Search for the cell housing the specified text and yield its [x, y] center coordinate. 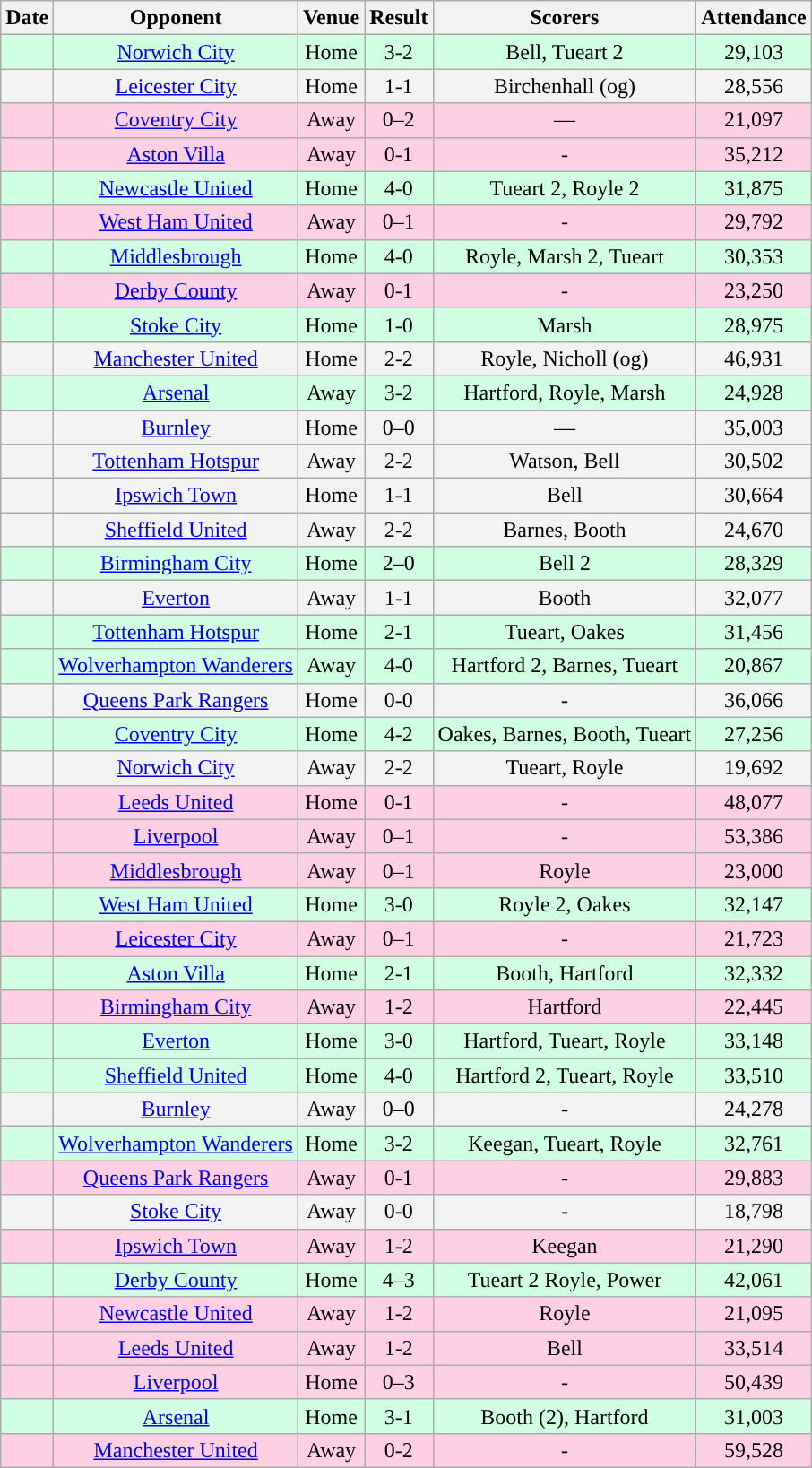
35,003 [754, 427]
28,975 [754, 324]
Tueart, Royle [565, 768]
Royle, Nicholl (og) [565, 358]
Booth, Hartford [565, 972]
3-1 [399, 1416]
21,097 [754, 120]
Royle 2, Oakes [565, 904]
22,445 [754, 1007]
0–2 [399, 120]
53,386 [754, 836]
31,456 [754, 632]
Barnes, Booth [565, 530]
30,664 [754, 496]
27,256 [754, 734]
Watson, Bell [565, 462]
30,502 [754, 462]
20,867 [754, 666]
Attendance [754, 18]
Tueart, Oakes [565, 632]
Keegan [565, 1246]
32,077 [754, 598]
30,353 [754, 256]
48,077 [754, 802]
4–3 [399, 1280]
Hartford, Tueart, Royle [565, 1041]
Scorers [565, 18]
0-2 [399, 1450]
4-2 [399, 734]
Tueart 2 Royle, Power [565, 1280]
Bell 2 [565, 564]
46,931 [754, 358]
Date [27, 18]
24,670 [754, 530]
33,148 [754, 1041]
24,928 [754, 393]
21,723 [754, 938]
Hartford [565, 1007]
31,003 [754, 1416]
Booth [565, 598]
33,510 [754, 1075]
28,329 [754, 564]
32,761 [754, 1144]
2–0 [399, 564]
50,439 [754, 1382]
35,212 [754, 154]
Result [399, 18]
0–3 [399, 1382]
1-0 [399, 324]
23,000 [754, 870]
28,556 [754, 86]
Birchenhall (og) [565, 86]
Hartford 2, Tueart, Royle [565, 1075]
18,798 [754, 1212]
33,514 [754, 1348]
Royle, Marsh 2, Tueart [565, 256]
Bell, Tueart 2 [565, 52]
21,290 [754, 1246]
42,061 [754, 1280]
Keegan, Tueart, Royle [565, 1144]
59,528 [754, 1450]
32,332 [754, 972]
23,250 [754, 290]
Opponent [176, 18]
21,095 [754, 1314]
31,875 [754, 188]
Oakes, Barnes, Booth, Tueart [565, 734]
Marsh [565, 324]
Tueart 2, Royle 2 [565, 188]
29,103 [754, 52]
29,883 [754, 1178]
Hartford 2, Barnes, Tueart [565, 666]
19,692 [754, 768]
Venue [331, 18]
36,066 [754, 700]
32,147 [754, 904]
Hartford, Royle, Marsh [565, 393]
Booth (2), Hartford [565, 1416]
29,792 [754, 222]
24,278 [754, 1110]
